Extract the [x, y] coordinate from the center of the cell holding the provided text.  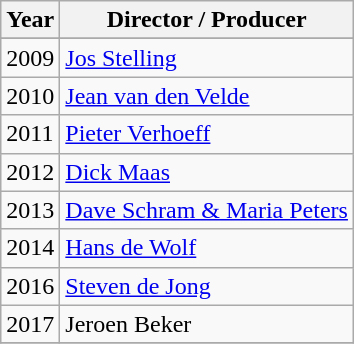
Dave Schram & Maria Peters [207, 210]
Dick Maas [207, 172]
Steven de Jong [207, 286]
2010 [30, 96]
2012 [30, 172]
2017 [30, 324]
Jos Stelling [207, 58]
Director / Producer [207, 20]
Hans de Wolf [207, 248]
Pieter Verhoeff [207, 134]
2009 [30, 58]
Jean van den Velde [207, 96]
2013 [30, 210]
Year [30, 20]
2014 [30, 248]
2011 [30, 134]
2016 [30, 286]
Jeroen Beker [207, 324]
